From the cell containing the given text, extract its center point as [x, y] coordinate. 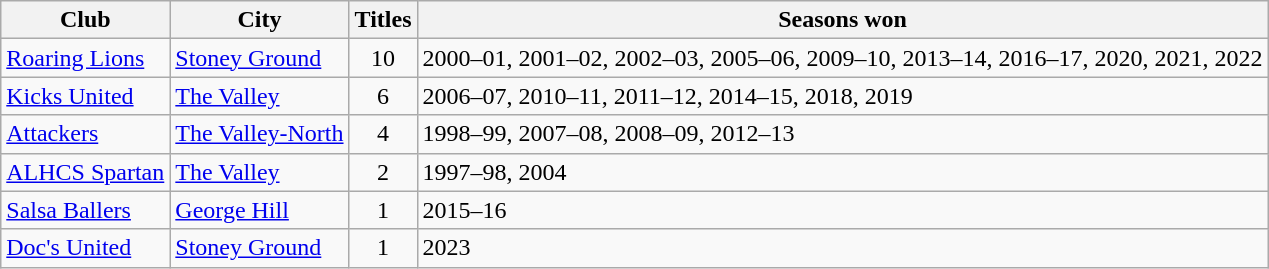
Salsa Ballers [86, 210]
2000–01, 2001–02, 2002–03, 2005–06, 2009–10, 2013–14, 2016–17, 2020, 2021, 2022 [842, 58]
4 [383, 134]
Titles [383, 20]
2006–07, 2010–11, 2011–12, 2014–15, 2018, 2019 [842, 96]
City [260, 20]
2015–16 [842, 210]
Club [86, 20]
2023 [842, 248]
ALHCS Spartan [86, 172]
10 [383, 58]
Doc's United [86, 248]
George Hill [260, 210]
The Valley-North [260, 134]
2 [383, 172]
Seasons won [842, 20]
Kicks United [86, 96]
1997–98, 2004 [842, 172]
Roaring Lions [86, 58]
6 [383, 96]
Attackers [86, 134]
1998–99, 2007–08, 2008–09, 2012–13 [842, 134]
